Identify which cell holds the provided text, then report its [x, y] central coordinate. 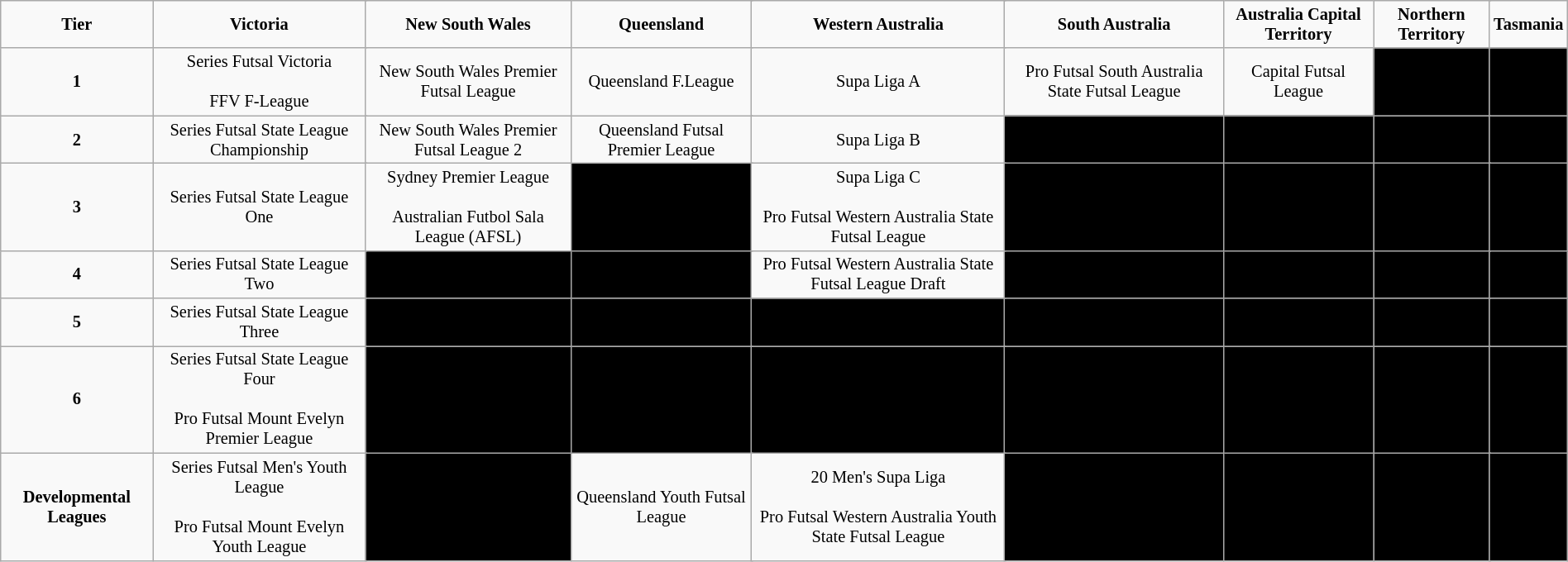
5 [77, 322]
Pro Futsal Western Australia State Futsal League Draft [878, 274]
Series Futsal State League Two [260, 274]
Supa Liga B [878, 140]
Queensland F.League [662, 82]
6 [77, 399]
1 [77, 82]
Series Futsal State League One [260, 207]
Supa Liga C Pro Futsal Western Australia State Futsal League [878, 207]
Tier [77, 24]
4 [77, 274]
Tasmania [1528, 24]
Northern Territory [1432, 24]
Series Futsal Men's Youth League Pro Futsal Mount Evelyn Youth League [260, 507]
Victoria [260, 24]
Developmental Leagues [77, 507]
Western Australia [878, 24]
Series Futsal State League Four Pro Futsal Mount Evelyn Premier League [260, 399]
New South Wales Premier Futsal League 2 [468, 140]
Series Futsal Victoria FFV F-League [260, 82]
Sydney Premier League Australian Futbol Sala League (AFSL) [468, 207]
Queensland Futsal Premier League [662, 140]
Supa Liga A [878, 82]
Series Futsal State League Championship [260, 140]
Pro Futsal South Australia State Futsal League [1114, 82]
New South Wales [468, 24]
3 [77, 207]
20 Men's Supa Liga Pro Futsal Western Australia Youth State Futsal League [878, 507]
New South Wales Premier Futsal League [468, 82]
Queensland Youth Futsal League [662, 507]
Australia Capital Territory [1298, 24]
Queensland [662, 24]
2 [77, 140]
South Australia [1114, 24]
Capital Futsal League [1298, 82]
Series Futsal State League Three [260, 322]
